Detect which cell encompasses the target text, then output its [X, Y] center coordinate. 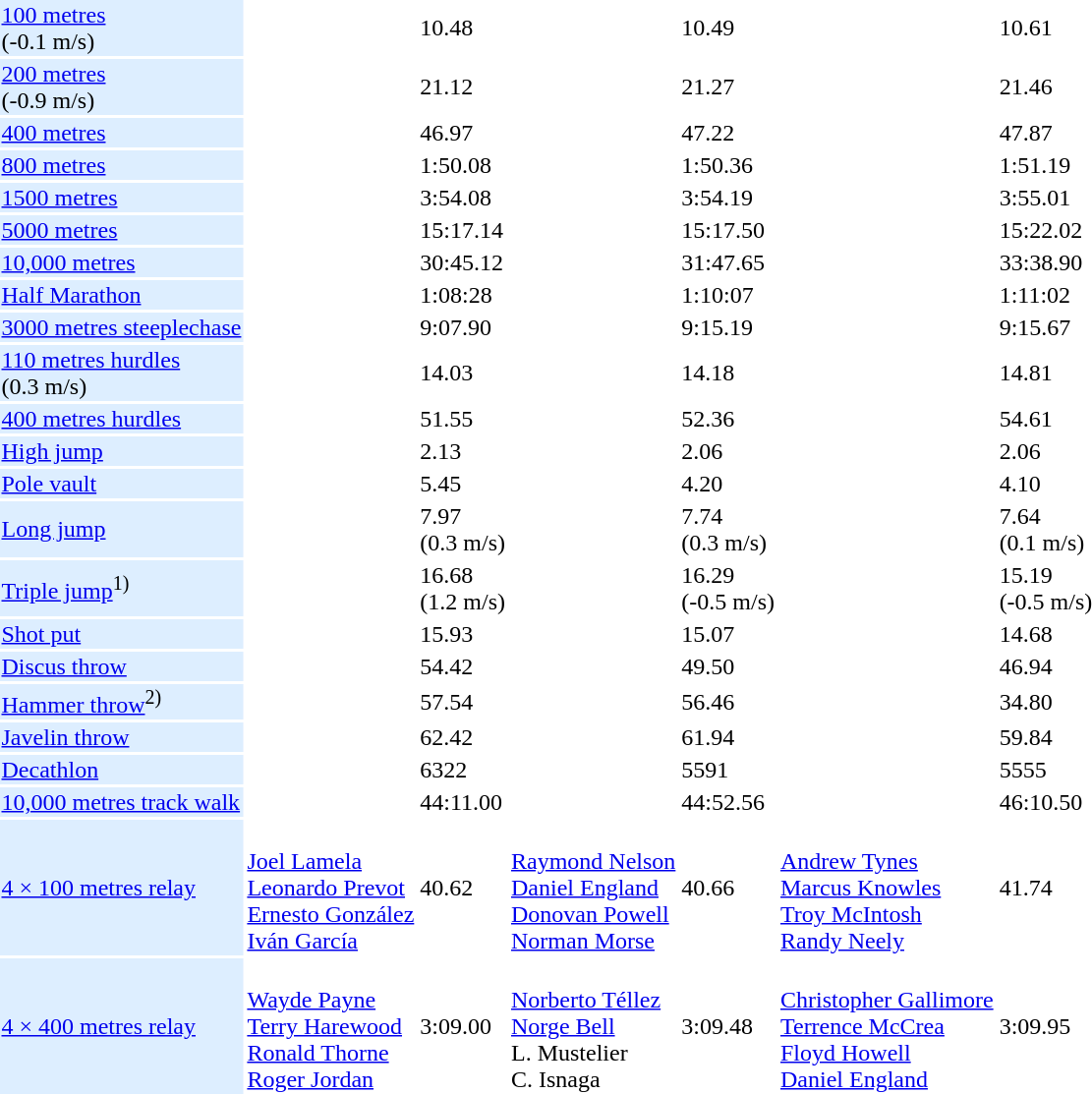
9:07.90 [463, 327]
6322 [463, 770]
Pole vault [122, 484]
3:54.19 [728, 198]
57.54 [463, 702]
Javelin throw [122, 737]
40.62 [463, 888]
1:50.08 [463, 165]
30:45.12 [463, 262]
5000 metres [122, 230]
15.07 [728, 634]
10,000 metres track walk [122, 802]
52.36 [728, 419]
7.74 (0.3 m/s) [728, 529]
3:09.00 [463, 1026]
3000 metres steeplechase [122, 327]
5591 [728, 770]
800 metres [122, 165]
Half Marathon [122, 295]
44:11.00 [463, 802]
15.93 [463, 634]
10.48 [463, 28]
10,000 metres [122, 262]
Wayde Payne Terry Harewood Ronald Thorne Roger Jordan [330, 1026]
40.66 [728, 888]
200 metres (-0.9 m/s) [122, 86]
15:17.14 [463, 230]
Norberto Téllez Norge Bell L. Mustelier C. Isnaga [594, 1026]
Long jump [122, 529]
Andrew Tynes Marcus Knowles Troy McIntosh Randy Neely [887, 888]
3:09.48 [728, 1026]
1:50.36 [728, 165]
61.94 [728, 737]
47.22 [728, 133]
51.55 [463, 419]
Discus throw [122, 666]
7.97 (0.3 m/s) [463, 529]
3:54.08 [463, 198]
1500 metres [122, 198]
1:10:07 [728, 295]
2.13 [463, 451]
54.42 [463, 666]
High jump [122, 451]
4 × 100 metres relay [122, 888]
Christopher Gallimore Terrence McCrea Floyd Howell Daniel England [887, 1026]
400 metres [122, 133]
Joel Lamela Leonardo Prevot Ernesto González Iván García [330, 888]
4 × 400 metres relay [122, 1026]
46.97 [463, 133]
62.42 [463, 737]
110 metres hurdles (0.3 m/s) [122, 374]
Triple jump1) [122, 588]
Decathlon [122, 770]
14.03 [463, 374]
Raymond Nelson Daniel England Donovan Powell Norman Morse [594, 888]
Shot put [122, 634]
9:15.19 [728, 327]
21.27 [728, 86]
100 metres (-0.1 m/s) [122, 28]
Hammer throw2) [122, 702]
56.46 [728, 702]
400 metres hurdles [122, 419]
49.50 [728, 666]
44:52.56 [728, 802]
16.68 (1.2 m/s) [463, 588]
21.12 [463, 86]
16.29 (-0.5 m/s) [728, 588]
14.18 [728, 374]
15:17.50 [728, 230]
2.06 [728, 451]
1:08:28 [463, 295]
31:47.65 [728, 262]
4.20 [728, 484]
10.49 [728, 28]
5.45 [463, 484]
